Pinpoint the cell where the given text exists, returning its (X, Y) midpoint coordinate. 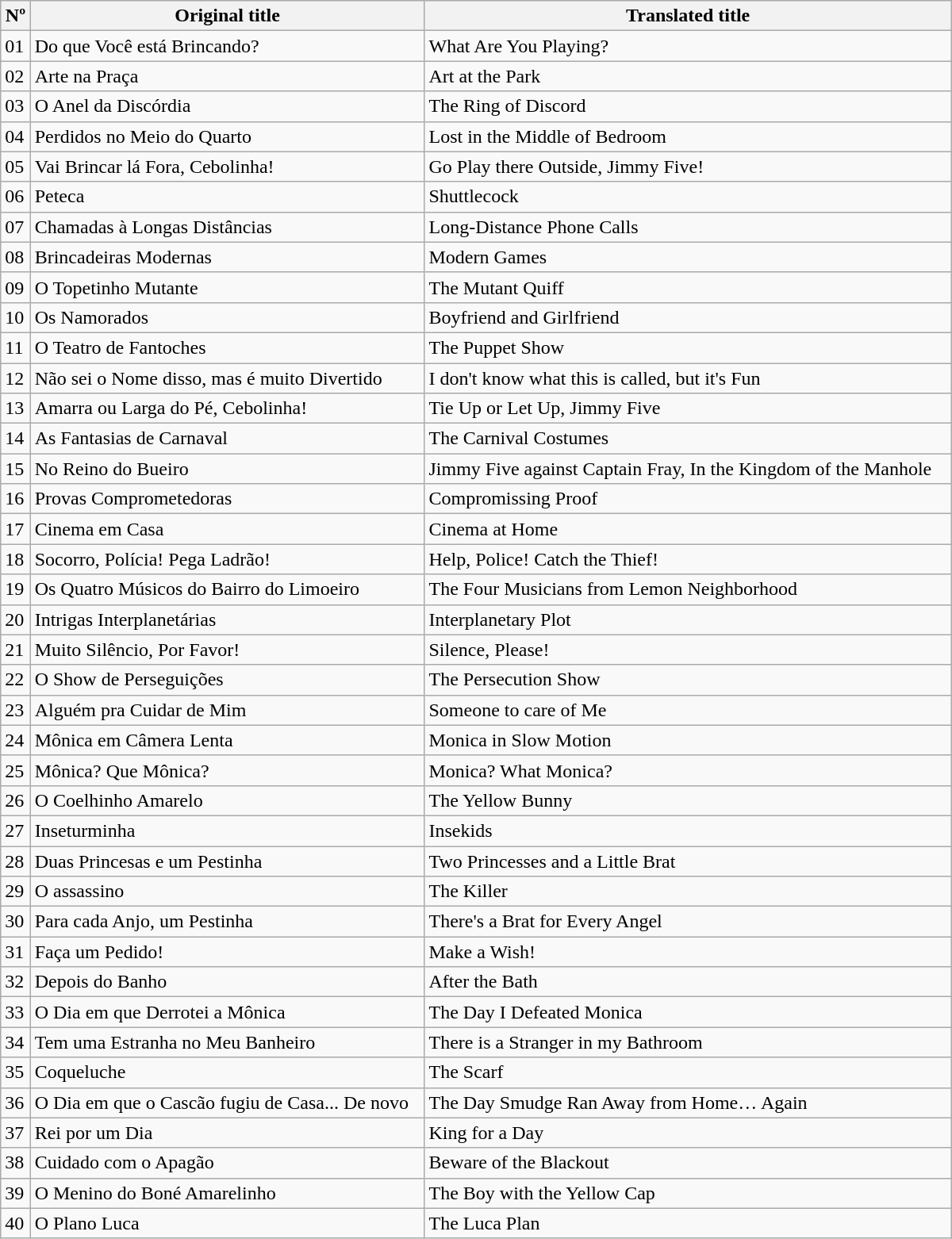
35 (16, 1072)
King for a Day (688, 1133)
Art at the Park (688, 76)
Vai Brincar lá Fora, Cebolinha! (227, 167)
27 (16, 830)
10 (16, 317)
33 (16, 1012)
06 (16, 197)
04 (16, 136)
Boyfriend and Girlfriend (688, 317)
O Menino do Boné Amarelinho (227, 1193)
O assassino (227, 892)
The Mutant Quiff (688, 287)
36 (16, 1103)
Rei por um Dia (227, 1133)
The Yellow Bunny (688, 800)
The Day Smudge Ran Away from Home… Again (688, 1103)
Interplanetary Plot (688, 619)
25 (16, 770)
23 (16, 710)
The Killer (688, 892)
Nº (16, 16)
19 (16, 589)
Duas Princesas e um Pestinha (227, 861)
O Coelhinho Amarelo (227, 800)
Os Quatro Músicos do Bairro do Limoeiro (227, 589)
The Luca Plan (688, 1223)
15 (16, 469)
After the Bath (688, 982)
Cuidado com o Apagão (227, 1163)
The Puppet Show (688, 347)
Help, Police! Catch the Thief! (688, 559)
31 (16, 952)
37 (16, 1133)
Monica in Slow Motion (688, 740)
Do que Você está Brincando? (227, 46)
The Ring of Discord (688, 106)
Make a Wish! (688, 952)
Silence, Please! (688, 650)
The Boy with the Yellow Cap (688, 1193)
Muito Silêncio, Por Favor! (227, 650)
The Four Musicians from Lemon Neighborhood (688, 589)
Não sei o Nome disso, mas é muito Divertido (227, 378)
18 (16, 559)
Socorro, Polícia! Pega Ladrão! (227, 559)
40 (16, 1223)
O Anel da Discórdia (227, 106)
Arte na Praça (227, 76)
Os Namorados (227, 317)
14 (16, 439)
11 (16, 347)
I don't know what this is called, but it's Fun (688, 378)
Two Princesses and a Little Brat (688, 861)
Shuttlecock (688, 197)
O Dia em que Derrotei a Mônica (227, 1012)
Modern Games (688, 257)
Tie Up or Let Up, Jimmy Five (688, 409)
Original title (227, 16)
20 (16, 619)
Intrigas Interplanetárias (227, 619)
32 (16, 982)
21 (16, 650)
O Teatro de Fantoches (227, 347)
Depois do Banho (227, 982)
24 (16, 740)
09 (16, 287)
O Plano Luca (227, 1223)
O Dia em que o Cascão fugiu de Casa... De novo (227, 1103)
The Persecution Show (688, 680)
Go Play there Outside, Jimmy Five! (688, 167)
17 (16, 529)
03 (16, 106)
12 (16, 378)
26 (16, 800)
38 (16, 1163)
O Topetinho Mutante (227, 287)
Inseturminha (227, 830)
Cinema em Casa (227, 529)
No Reino do Bueiro (227, 469)
Mônica? Que Mônica? (227, 770)
O Show de Perseguições (227, 680)
Chamadas à Longas Distâncias (227, 227)
The Scarf (688, 1072)
34 (16, 1042)
Monica? What Monica? (688, 770)
Compromissing Proof (688, 499)
There's a Brat for Every Angel (688, 922)
30 (16, 922)
Jimmy Five against Captain Fray, In the Kingdom of the Manhole (688, 469)
07 (16, 227)
Insekids (688, 830)
Long-Distance Phone Calls (688, 227)
Alguém pra Cuidar de Mim (227, 710)
Mônica em Câmera Lenta (227, 740)
Perdidos no Meio do Quarto (227, 136)
Someone to care of Me (688, 710)
Brincadeiras Modernas (227, 257)
Peteca (227, 197)
The Carnival Costumes (688, 439)
02 (16, 76)
29 (16, 892)
22 (16, 680)
The Day I Defeated Monica (688, 1012)
Lost in the Middle of Bedroom (688, 136)
As Fantasias de Carnaval (227, 439)
39 (16, 1193)
Translated title (688, 16)
Beware of the Blackout (688, 1163)
05 (16, 167)
Faça um Pedido! (227, 952)
Tem uma Estranha no Meu Banheiro (227, 1042)
16 (16, 499)
There is a Stranger in my Bathroom (688, 1042)
13 (16, 409)
28 (16, 861)
Amarra ou Larga do Pé, Cebolinha! (227, 409)
What Are You Playing? (688, 46)
Coqueluche (227, 1072)
08 (16, 257)
Cinema at Home (688, 529)
Provas Comprometedoras (227, 499)
Para cada Anjo, um Pestinha (227, 922)
01 (16, 46)
